Identify which cell holds the provided text, then report its (x, y) central coordinate. 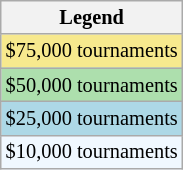
$75,000 tournaments (92, 51)
Legend (92, 17)
$10,000 tournaments (92, 152)
$50,000 tournaments (92, 85)
$25,000 tournaments (92, 118)
